Return the (x, y) coordinate for the center point of the cell that contains the specified text.  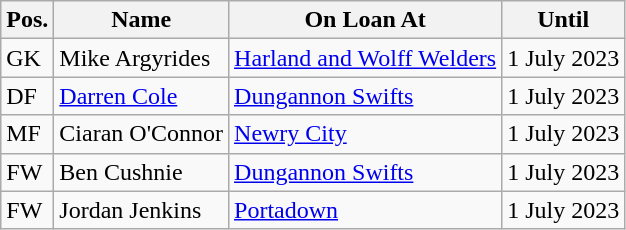
Newry City (366, 134)
Pos. (28, 20)
GK (28, 58)
Harland and Wolff Welders (366, 58)
Until (564, 20)
Jordan Jenkins (142, 210)
Ben Cushnie (142, 172)
On Loan At (366, 20)
Darren Cole (142, 96)
Name (142, 20)
Portadown (366, 210)
Ciaran O'Connor (142, 134)
Mike Argyrides (142, 58)
MF (28, 134)
DF (28, 96)
